Determine the (x, y) coordinate at the center of the cell enclosing the given text.  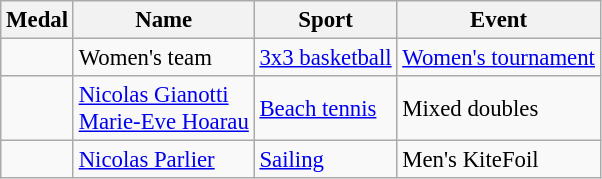
Medal (38, 20)
3x3 basketball (326, 58)
Sport (326, 20)
Nicolas GianottiMarie-Eve Hoarau (164, 108)
Beach tennis (326, 108)
Men's KiteFoil (498, 160)
Mixed doubles (498, 108)
Women's team (164, 58)
Sailing (326, 160)
Women's tournament (498, 58)
Name (164, 20)
Event (498, 20)
Nicolas Parlier (164, 160)
